Capture the cell that displays the provided text and extract its [x, y] central coordinate. 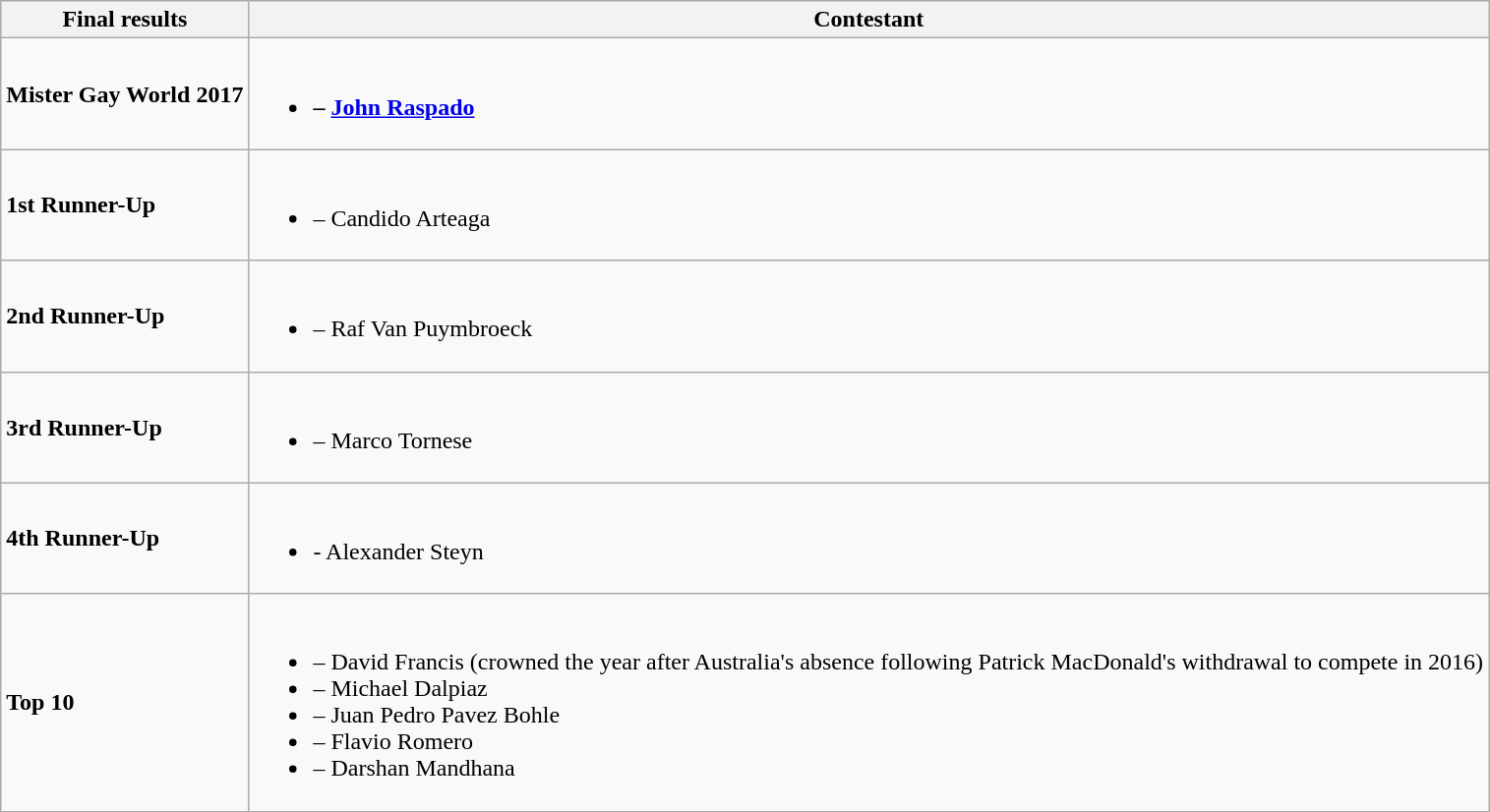
1st Runner-Up [125, 204]
3rd Runner-Up [125, 427]
Mister Gay World 2017 [125, 94]
2nd Runner-Up [125, 317]
- Alexander Steyn [869, 539]
– Marco Tornese [869, 427]
4th Runner-Up [125, 539]
– Raf Van Puymbroeck [869, 317]
Top 10 [125, 702]
Final results [125, 20]
Contestant [869, 20]
– Candido Arteaga [869, 204]
– John Raspado [869, 94]
